Find where the given text appears and provide that cell's center as (X, Y) coordinate. 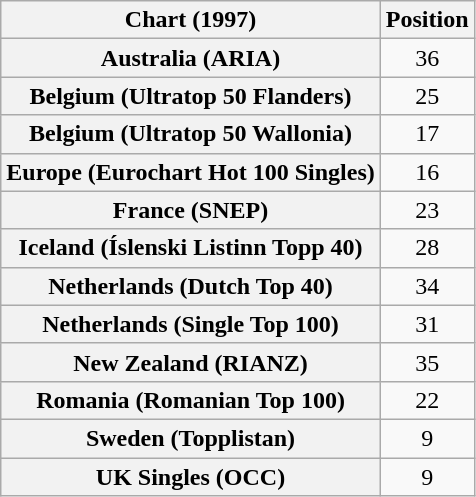
Belgium (Ultratop 50 Wallonia) (191, 134)
Netherlands (Single Top 100) (191, 324)
New Zealand (RIANZ) (191, 362)
Romania (Romanian Top 100) (191, 400)
28 (427, 248)
Australia (ARIA) (191, 58)
23 (427, 210)
Sweden (Topplistan) (191, 438)
31 (427, 324)
22 (427, 400)
35 (427, 362)
UK Singles (OCC) (191, 477)
Belgium (Ultratop 50 Flanders) (191, 96)
36 (427, 58)
34 (427, 286)
Europe (Eurochart Hot 100 Singles) (191, 172)
Netherlands (Dutch Top 40) (191, 286)
Chart (1997) (191, 20)
France (SNEP) (191, 210)
Iceland (Íslenski Listinn Topp 40) (191, 248)
25 (427, 96)
Position (427, 20)
16 (427, 172)
17 (427, 134)
